Locate the cell with the specified text and output its (x, y) center coordinate. 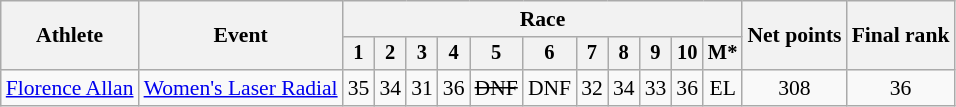
Final rank (901, 36)
Event (241, 36)
35 (359, 88)
Women's Laser Radial (241, 88)
M* (722, 54)
Net points (794, 36)
3 (422, 54)
5 (496, 54)
32 (592, 88)
31 (422, 88)
6 (550, 54)
2 (390, 54)
7 (592, 54)
Race (543, 19)
EL (722, 88)
8 (624, 54)
4 (454, 54)
9 (656, 54)
33 (656, 88)
Florence Allan (70, 88)
10 (687, 54)
Athlete (70, 36)
308 (794, 88)
1 (359, 54)
